For the text-containing cell, return its midpoint in [X, Y] coordinate format. 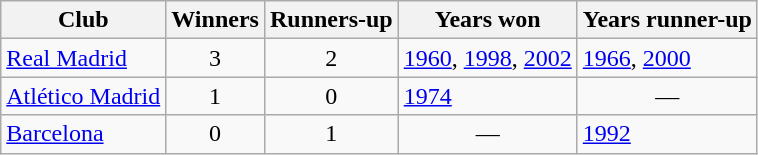
2 [331, 58]
1992 [667, 134]
1960, 1998, 2002 [488, 58]
3 [216, 58]
1974 [488, 96]
1966, 2000 [667, 58]
Runners-up [331, 20]
Atlético Madrid [84, 96]
Real Madrid [84, 58]
Club [84, 20]
Years won [488, 20]
Barcelona [84, 134]
Winners [216, 20]
Years runner-up [667, 20]
